Locate the cell with the specified text and output its [x, y] center coordinate. 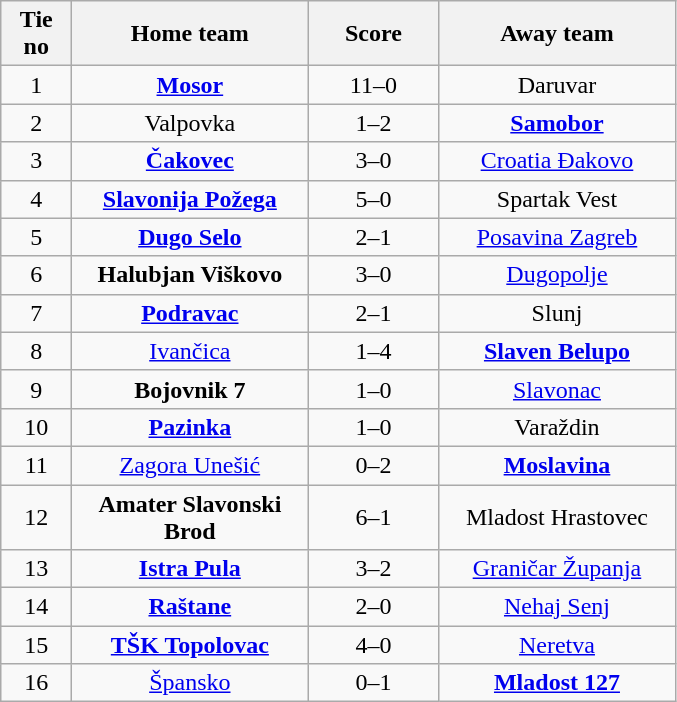
Amater Slavonski Brod [190, 516]
Samobor [557, 123]
Halubjan Viškovo [190, 275]
Tie no [36, 34]
4–0 [374, 645]
1–4 [374, 351]
11 [36, 465]
3–2 [374, 569]
11–0 [374, 85]
Graničar Županja [557, 569]
Neretva [557, 645]
1–2 [374, 123]
2 [36, 123]
Away team [557, 34]
2–0 [374, 607]
5 [36, 237]
4 [36, 199]
10 [36, 427]
1 [36, 85]
Špansko [190, 683]
14 [36, 607]
Croatia Đakovo [557, 161]
0–2 [374, 465]
Istra Pula [190, 569]
Slaven Belupo [557, 351]
TŠK Topolovac [190, 645]
8 [36, 351]
Posavina Zagreb [557, 237]
Home team [190, 34]
Daruvar [557, 85]
13 [36, 569]
9 [36, 389]
Ivančica [190, 351]
Nehaj Senj [557, 607]
Score [374, 34]
Dugopolje [557, 275]
16 [36, 683]
Pazinka [190, 427]
Mladost Hrastovec [557, 516]
6 [36, 275]
0–1 [374, 683]
Moslavina [557, 465]
Bojovnik 7 [190, 389]
7 [36, 313]
Spartak Vest [557, 199]
Dugo Selo [190, 237]
Zagora Unešić [190, 465]
Raštane [190, 607]
Mladost 127 [557, 683]
Podravac [190, 313]
6–1 [374, 516]
3 [36, 161]
12 [36, 516]
5–0 [374, 199]
Čakovec [190, 161]
Mosor [190, 85]
Slavonija Požega [190, 199]
Varaždin [557, 427]
15 [36, 645]
Valpovka [190, 123]
Slunj [557, 313]
Slavonac [557, 389]
